Return (X, Y) of the center of cell containing provided text 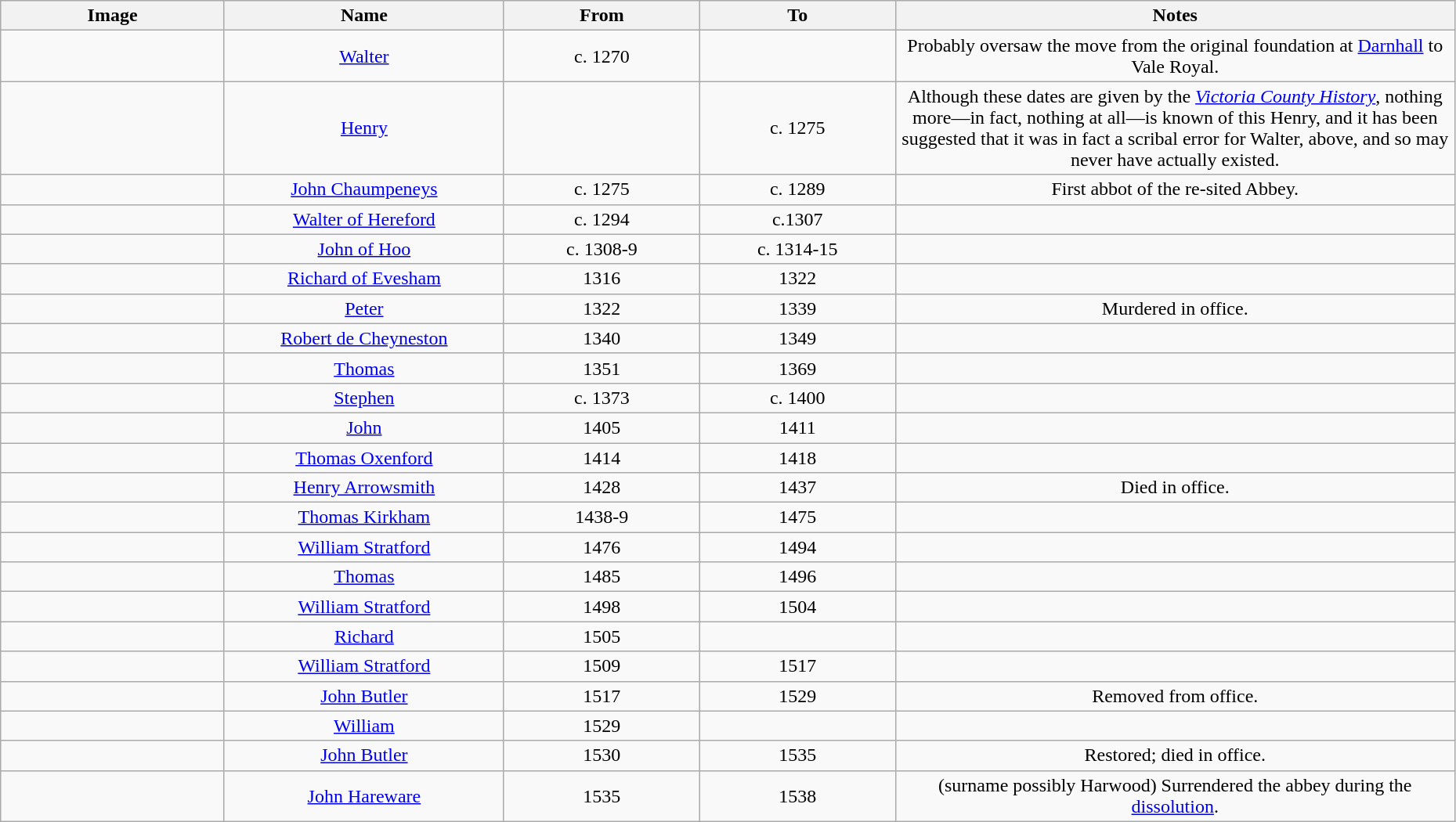
Walter of Hereford (363, 219)
Restored; died in office. (1175, 755)
Richard of Evesham (363, 279)
1485 (602, 577)
1405 (602, 427)
1505 (602, 636)
1438-9 (602, 517)
John of Hoo (363, 249)
1437 (797, 488)
1316 (602, 279)
c. 1373 (602, 398)
1340 (602, 338)
1428 (602, 488)
From (602, 16)
To (797, 16)
1509 (602, 666)
John Hareware (363, 795)
Peter (363, 308)
Name (363, 16)
Thomas Oxenford (363, 458)
c. 1314-15 (797, 249)
c. 1294 (602, 219)
c. 1308-9 (602, 249)
John (363, 427)
Walter (363, 56)
Probably oversaw the move from the original foundation at Darnhall to Vale Royal. (1175, 56)
c.1307 (797, 219)
c. 1289 (797, 189)
1504 (797, 607)
Notes (1175, 16)
1351 (602, 368)
1496 (797, 577)
Murdered in office. (1175, 308)
1411 (797, 427)
Image (113, 16)
c. 1270 (602, 56)
1418 (797, 458)
1538 (797, 795)
Thomas Kirkham (363, 517)
1530 (602, 755)
Removed from office. (1175, 696)
Died in office. (1175, 488)
Henry Arrowsmith (363, 488)
1476 (602, 547)
Stephen (363, 398)
1414 (602, 458)
c. 1400 (797, 398)
First abbot of the re-sited Abbey. (1175, 189)
1498 (602, 607)
1339 (797, 308)
1494 (797, 547)
Richard (363, 636)
Henry (363, 128)
(surname possibly Harwood) Surrendered the abbey during the dissolution. (1175, 795)
William (363, 726)
Robert de Cheyneston (363, 338)
1369 (797, 368)
1475 (797, 517)
John Chaumpeneys (363, 189)
1349 (797, 338)
